Extract the (x, y) coordinate from the center of the cell holding the provided text.  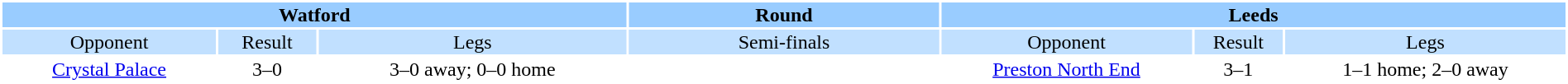
3–0 (267, 69)
3–0 away; 0–0 home (473, 69)
Crystal Palace (109, 69)
Leeds (1254, 15)
Preston North End (1067, 69)
Round (784, 15)
Watford (314, 15)
3–1 (1239, 69)
1–1 home; 2–0 away (1426, 69)
Semi-finals (784, 42)
